Pinpoint the cell where the given text exists, returning its [X, Y] midpoint coordinate. 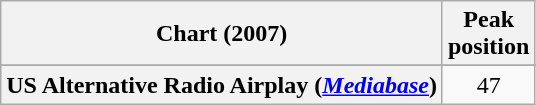
US Alternative Radio Airplay (Mediabase) [222, 85]
47 [488, 85]
Peakposition [488, 34]
Chart (2007) [222, 34]
